Search for the cell housing the specified text and yield its [X, Y] center coordinate. 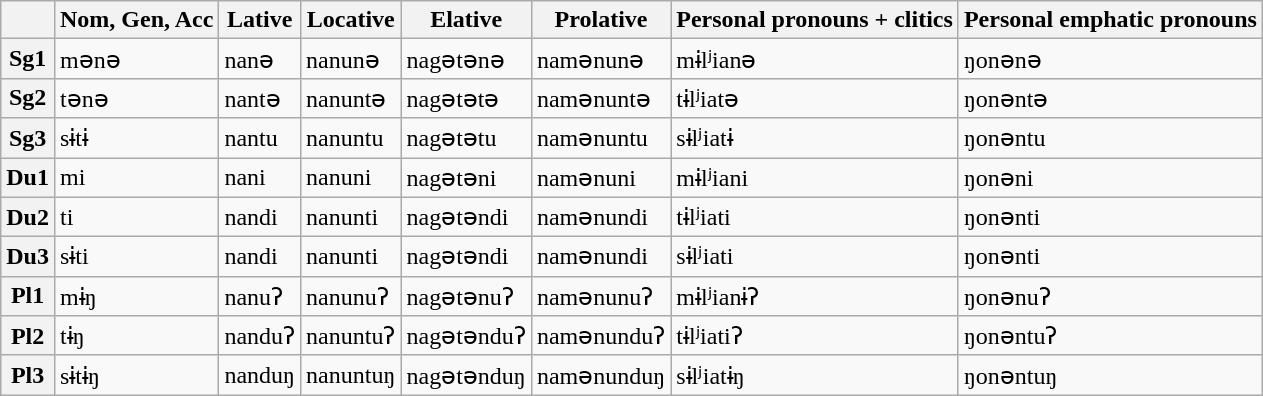
nanuntuŋ [351, 375]
Du2 [28, 217]
nani [260, 178]
nanduʔ [260, 336]
sɨtɨ [136, 138]
Personal pronouns + clitics [815, 20]
namənunduŋ [600, 375]
mɨlʲianɨʔ [815, 296]
tɨlʲiatə [815, 98]
nagətənuʔ [466, 296]
nagətənduŋ [466, 375]
Prolative [600, 20]
tɨŋ [136, 336]
Pl1 [28, 296]
sɨlʲiatɨŋ [815, 375]
nanuntu [351, 138]
Pl2 [28, 336]
namənunduʔ [600, 336]
Locative [351, 20]
namənuntu [600, 138]
ŋonəntuʔ [1110, 336]
ŋonənə [1110, 59]
sɨlʲiatɨ [815, 138]
nagətənə [466, 59]
mɨŋ [136, 296]
ti [136, 217]
nanunuʔ [351, 296]
nanuntə [351, 98]
ŋonəntuŋ [1110, 375]
ŋonənuʔ [1110, 296]
Elative [466, 20]
ŋonəni [1110, 178]
tɨlʲiati [815, 217]
sɨti [136, 257]
mɨlʲianə [815, 59]
nagətənduʔ [466, 336]
nanduŋ [260, 375]
namənunə [600, 59]
sɨtɨŋ [136, 375]
nanuʔ [260, 296]
nagətətu [466, 138]
tənə [136, 98]
tɨlʲiatiʔ [815, 336]
nanə [260, 59]
mɨlʲiani [815, 178]
namənuntə [600, 98]
namənunuʔ [600, 296]
ŋonəntə [1110, 98]
Pl3 [28, 375]
ŋonəntu [1110, 138]
nagətəni [466, 178]
nanunə [351, 59]
nanuntuʔ [351, 336]
Du1 [28, 178]
nagətətə [466, 98]
sɨlʲiati [815, 257]
nanuni [351, 178]
nantu [260, 138]
namənuni [600, 178]
Sg2 [28, 98]
Sg3 [28, 138]
nantə [260, 98]
Sg1 [28, 59]
mənə [136, 59]
Personal emphatic pronouns [1110, 20]
mi [136, 178]
Lative [260, 20]
Du3 [28, 257]
Nom, Gen, Acc [136, 20]
